Locate the cell with the specified text and output its [x, y] center coordinate. 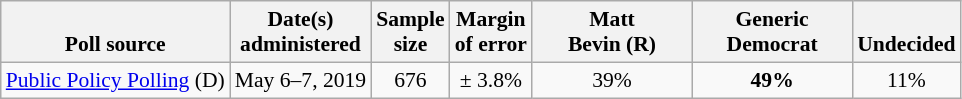
Samplesize [410, 32]
GenericDemocrat [772, 32]
49% [772, 80]
11% [906, 80]
MattBevin (R) [612, 32]
Poll source [116, 32]
676 [410, 80]
May 6–7, 2019 [300, 80]
Marginof error [491, 32]
Date(s)administered [300, 32]
Undecided [906, 32]
± 3.8% [491, 80]
Public Policy Polling (D) [116, 80]
39% [612, 80]
